Capture the cell that displays the provided text and extract its (x, y) central coordinate. 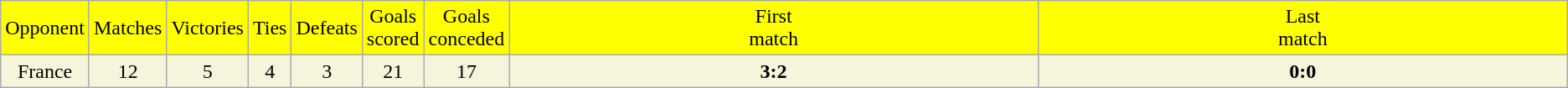
4 (270, 71)
Goals conceded (467, 28)
5 (208, 71)
Matches (127, 28)
Ties (270, 28)
Last match (1302, 28)
Goals scored (393, 28)
First match (774, 28)
3:2 (774, 71)
Opponent (45, 28)
Defeats (327, 28)
12 (127, 71)
17 (467, 71)
0:0 (1302, 71)
Victories (208, 28)
3 (327, 71)
21 (393, 71)
France (45, 71)
